Find where the given text appears and provide that cell's center as [x, y] coordinate. 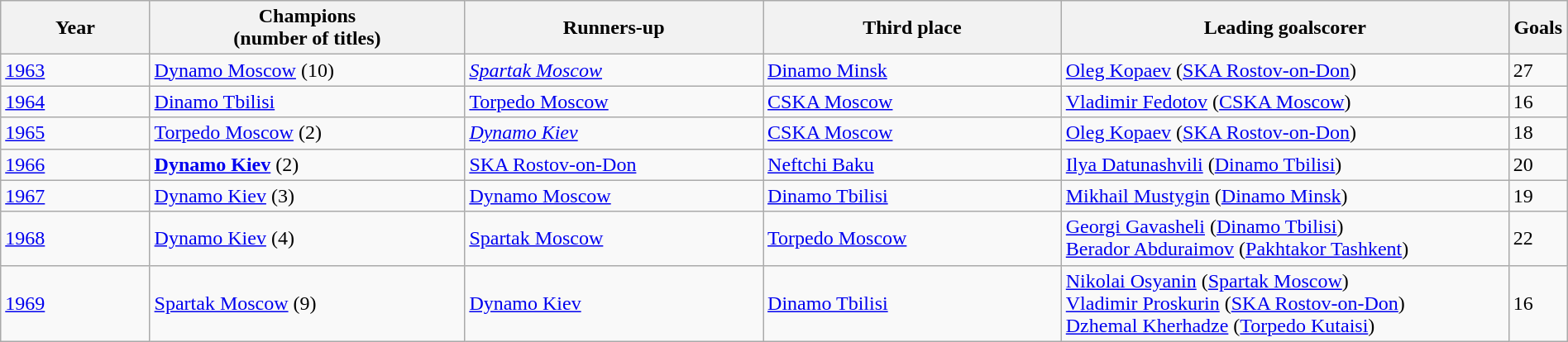
Runners-up [614, 28]
1968 [75, 238]
Third place [913, 28]
Georgi Gavasheli (Dinamo Tbilisi)Berador Abduraimov (Pakhtakor Tashkent) [1285, 238]
Vladimir Fedotov (CSKA Moscow) [1285, 102]
Leading goalscorer [1285, 28]
Goals [1538, 28]
27 [1538, 70]
Mikhail Mustygin (Dinamo Minsk) [1285, 196]
Dynamo Kiev (3) [308, 196]
SKA Rostov-on-Don [614, 164]
Spartak Moscow (9) [308, 303]
1965 [75, 133]
Neftchi Baku [913, 164]
Dynamo Moscow (10) [308, 70]
1966 [75, 164]
Torpedo Moscow (2) [308, 133]
19 [1538, 196]
Year [75, 28]
22 [1538, 238]
1963 [75, 70]
18 [1538, 133]
Dynamo Kiev (4) [308, 238]
Champions(number of titles) [308, 28]
1967 [75, 196]
1969 [75, 303]
Dynamo Kiev (2) [308, 164]
Nikolai Osyanin (Spartak Moscow)Vladimir Proskurin (SKA Rostov-on-Don)Dzhemal Kherhadze (Torpedo Kutaisi) [1285, 303]
1964 [75, 102]
20 [1538, 164]
Dynamo Moscow [614, 196]
Ilya Datunashvili (Dinamo Tbilisi) [1285, 164]
Dinamo Minsk [913, 70]
